Provide the (X, Y) coordinate of the cell's center where the given text is located.  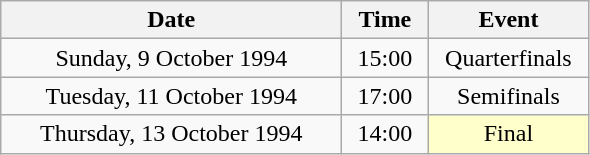
17:00 (385, 96)
Event (508, 20)
Tuesday, 11 October 1994 (172, 96)
15:00 (385, 58)
Date (172, 20)
Sunday, 9 October 1994 (172, 58)
14:00 (385, 134)
Time (385, 20)
Quarterfinals (508, 58)
Semifinals (508, 96)
Thursday, 13 October 1994 (172, 134)
Final (508, 134)
